Search for the cell housing the specified text and yield its [X, Y] center coordinate. 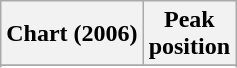
Peak position [189, 34]
Chart (2006) [72, 34]
